Determine the [X, Y] coordinate at the center of the cell enclosing the given text.  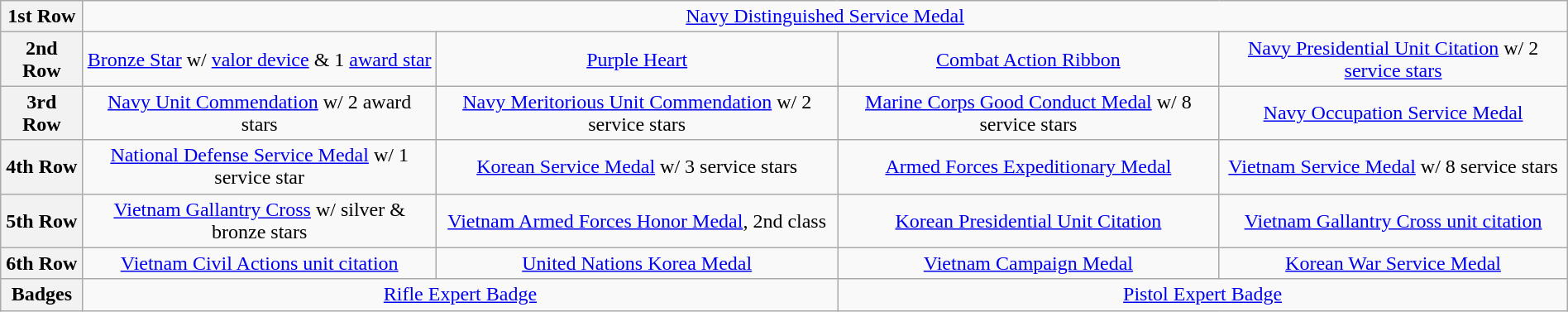
Navy Distinguished Service Medal [825, 17]
Marine Corps Good Conduct Medal w/ 8 service stars [1029, 113]
Badges [41, 295]
Navy Occupation Service Medal [1393, 113]
Korean Presidential Unit Citation [1029, 220]
Vietnam Civil Actions unit citation [260, 263]
Vietnam Gallantry Cross w/ silver & bronze stars [260, 220]
3rd Row [41, 113]
Rifle Expert Badge [460, 295]
Vietnam Service Medal w/ 8 service stars [1393, 167]
Combat Action Ribbon [1029, 60]
Bronze Star w/ valor device & 1 award star [260, 60]
Vietnam Campaign Medal [1029, 263]
Navy Presidential Unit Citation w/ 2 service stars [1393, 60]
Korean War Service Medal [1393, 263]
5th Row [41, 220]
Navy Meritorious Unit Commendation w/ 2 service stars [637, 113]
Pistol Expert Badge [1202, 295]
Vietnam Armed Forces Honor Medal, 2nd class [637, 220]
Korean Service Medal w/ 3 service stars [637, 167]
Navy Unit Commendation w/ 2 award stars [260, 113]
National Defense Service Medal w/ 1 service star [260, 167]
Armed Forces Expeditionary Medal [1029, 167]
4th Row [41, 167]
6th Row [41, 263]
Vietnam Gallantry Cross unit citation [1393, 220]
Purple Heart [637, 60]
1st Row [41, 17]
2nd Row [41, 60]
United Nations Korea Medal [637, 263]
